Return the (X, Y) coordinate for the center point of the cell that contains the specified text.  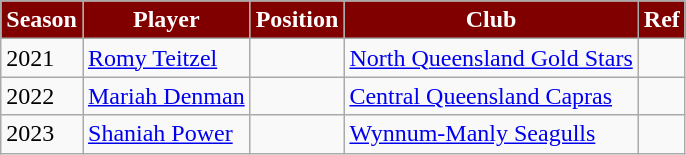
2021 (42, 58)
Club (491, 20)
Position (297, 20)
Season (42, 20)
2023 (42, 134)
Romy Teitzel (166, 58)
Player (166, 20)
Wynnum-Manly Seagulls (491, 134)
Shaniah Power (166, 134)
Mariah Denman (166, 96)
North Queensland Gold Stars (491, 58)
Ref (662, 20)
2022 (42, 96)
Central Queensland Capras (491, 96)
